Provide the [x, y] coordinate of the cell's center where the given text is located.  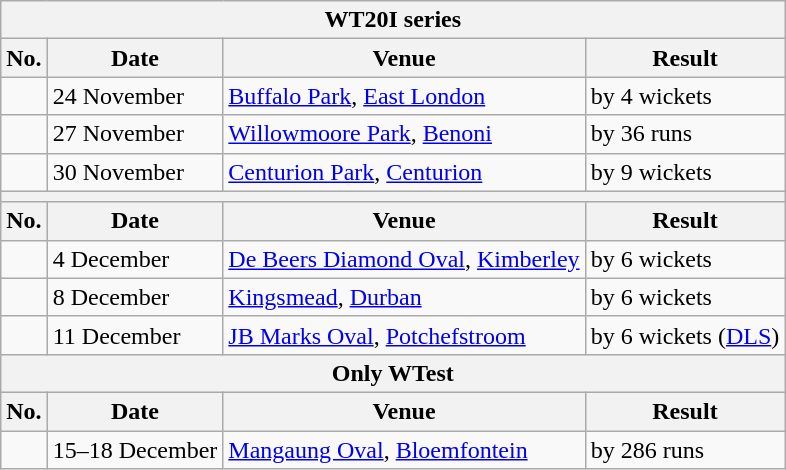
15–18 December [135, 449]
Centurion Park, Centurion [404, 172]
4 December [135, 259]
24 November [135, 96]
by 4 wickets [685, 96]
30 November [135, 172]
Only WTest [393, 373]
De Beers Diamond Oval, Kimberley [404, 259]
JB Marks Oval, Potchefstroom [404, 335]
WT20I series [393, 20]
by 286 runs [685, 449]
Kingsmead, Durban [404, 297]
by 36 runs [685, 134]
Willowmoore Park, Benoni [404, 134]
11 December [135, 335]
Buffalo Park, East London [404, 96]
Mangaung Oval, Bloemfontein [404, 449]
by 9 wickets [685, 172]
by 6 wickets (DLS) [685, 335]
27 November [135, 134]
8 December [135, 297]
